Return the (x, y) coordinate for the center point of the cell that contains the specified text.  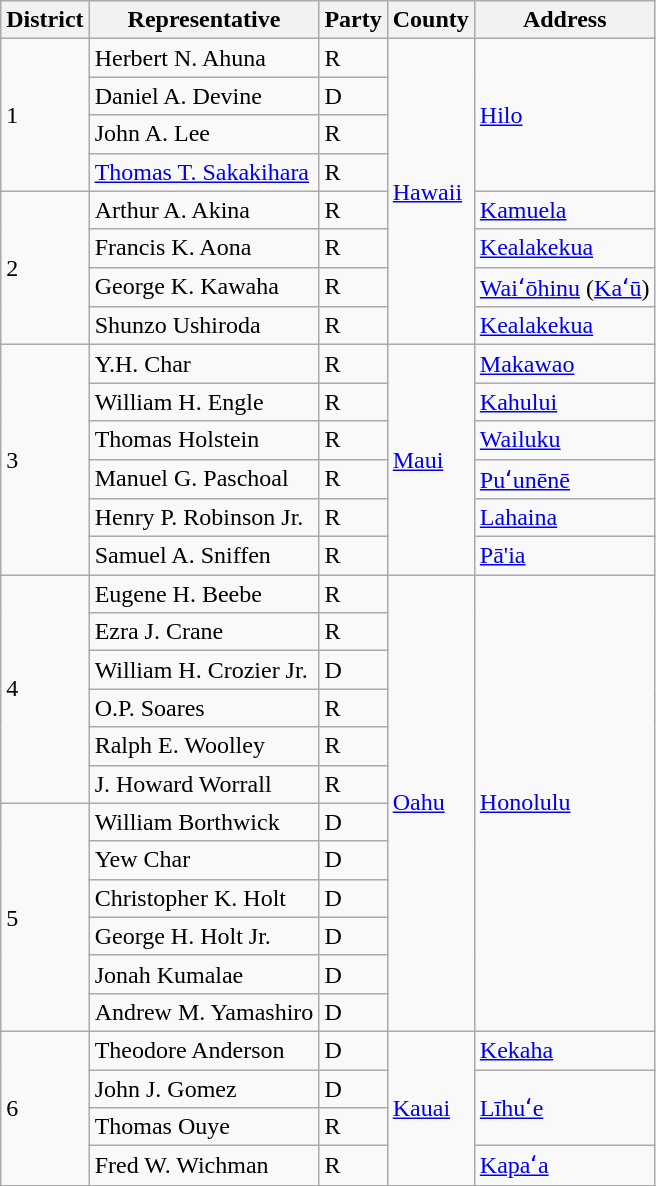
Līhuʻe (564, 1108)
William H. Crozier Jr. (204, 670)
Waiʻōhinu (Kaʻū) (564, 287)
William Borthwick (204, 822)
George H. Holt Jr. (204, 936)
William H. Engle (204, 402)
3 (45, 460)
Kahului (564, 402)
Thomas Ouye (204, 1127)
6 (45, 1108)
Hilo (564, 115)
Fred W. Wichman (204, 1166)
George K. Kawaha (204, 287)
Francis K. Aona (204, 248)
John A. Lee (204, 134)
Daniel A. Devine (204, 96)
Arthur A. Akina (204, 210)
Thomas Holstein (204, 440)
Yew Char (204, 860)
Herbert N. Ahuna (204, 58)
J. Howard Worrall (204, 784)
Samuel A. Sniffen (204, 556)
Kekaha (564, 1050)
4 (45, 689)
Eugene H. Beebe (204, 594)
Henry P. Robinson Jr. (204, 518)
Hawaii (430, 192)
Pā'ia (564, 556)
Oahu (430, 804)
Jonah Kumalae (204, 974)
Wailuku (564, 440)
Honolulu (564, 804)
5 (45, 917)
Makawao (564, 364)
1 (45, 115)
2 (45, 268)
Ralph E. Woolley (204, 746)
District (45, 20)
Christopher K. Holt (204, 898)
O.P. Soares (204, 708)
Lahaina (564, 518)
Thomas T. Sakakihara (204, 172)
Address (564, 20)
Y.H. Char (204, 364)
Maui (430, 460)
Kapaʻa (564, 1166)
Kauai (430, 1108)
Puʻunēnē (564, 479)
Theodore Anderson (204, 1050)
County (430, 20)
Kamuela (564, 210)
Andrew M. Yamashiro (204, 1012)
Manuel G. Paschoal (204, 479)
Ezra J. Crane (204, 632)
John J. Gomez (204, 1089)
Shunzo Ushiroda (204, 326)
Representative (204, 20)
Party (353, 20)
